Extract the [x, y] coordinate from the center of the cell holding the provided text.  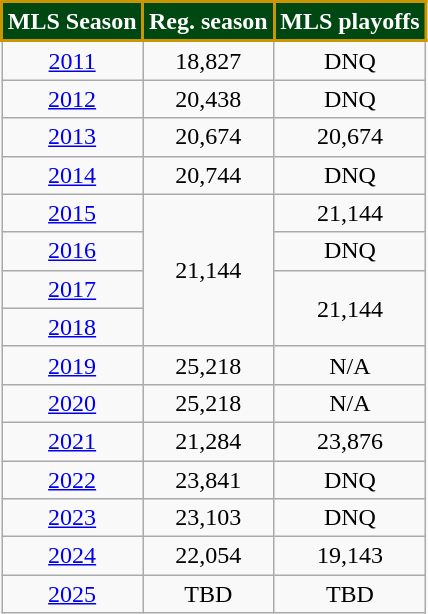
2012 [72, 99]
2019 [72, 365]
Reg. season [208, 22]
2013 [72, 137]
2018 [72, 327]
23,876 [350, 441]
2016 [72, 251]
23,103 [208, 518]
2023 [72, 518]
2015 [72, 213]
MLS playoffs [350, 22]
2025 [72, 594]
23,841 [208, 479]
MLS Season [72, 22]
2014 [72, 175]
2022 [72, 479]
2024 [72, 556]
20,744 [208, 175]
19,143 [350, 556]
21,284 [208, 441]
2017 [72, 289]
2011 [72, 60]
20,438 [208, 99]
22,054 [208, 556]
2021 [72, 441]
2020 [72, 403]
18,827 [208, 60]
